From the cell containing the given text, extract its center point as (x, y) coordinate. 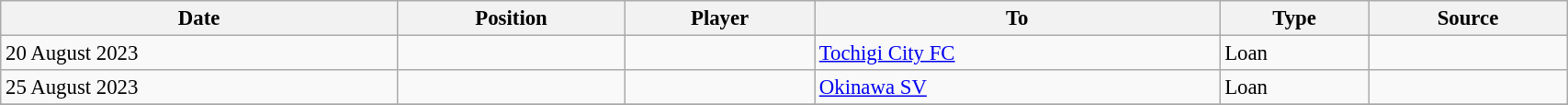
Source (1468, 18)
Date (199, 18)
Okinawa SV (1016, 87)
Type (1294, 18)
To (1016, 18)
20 August 2023 (199, 53)
Player (720, 18)
Position (511, 18)
25 August 2023 (199, 87)
Tochigi City FC (1016, 53)
